Scan for the cell matching the given text and deliver its (X, Y) coordinate at center. 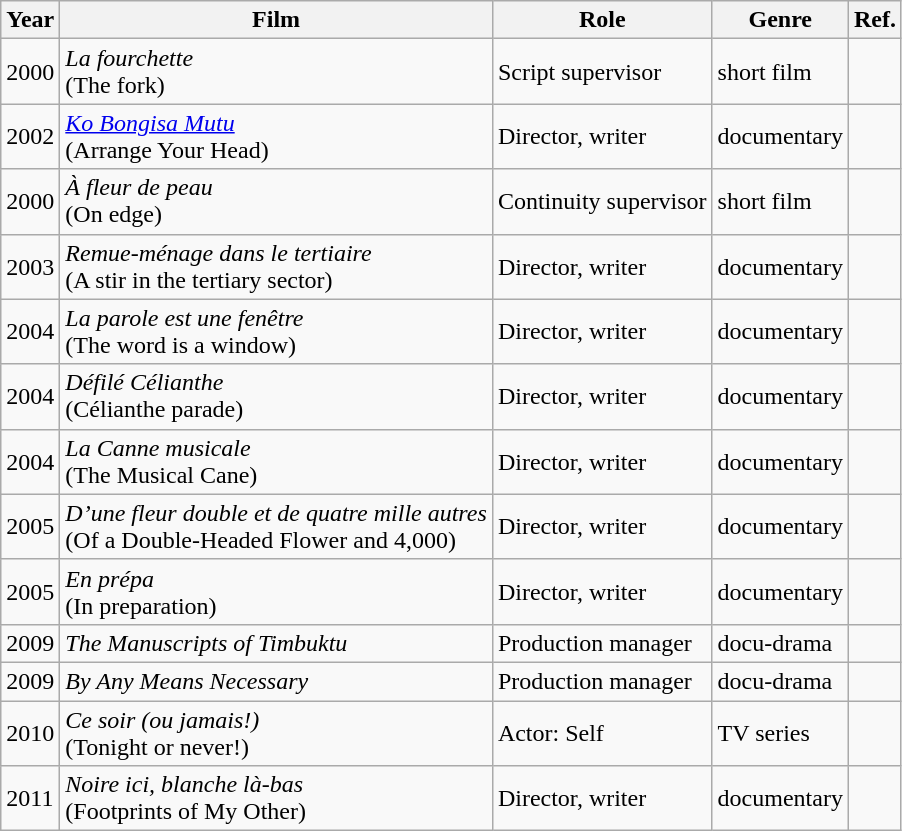
La fourchette (The fork) (276, 72)
Ref. (874, 20)
Ko Bongisa Mutu (Arrange Your Head) (276, 136)
2010 (30, 732)
Year (30, 20)
By Any Means Necessary (276, 681)
Actor: Self (602, 732)
Ce soir (ou jamais!) (Tonight or never!) (276, 732)
Remue-ménage dans le tertiaire (A stir in the tertiary sector) (276, 266)
En prépa (In preparation) (276, 592)
Genre (780, 20)
Role (602, 20)
Noire ici, blanche là-bas (Footprints of My Other) (276, 798)
Film (276, 20)
TV series (780, 732)
The Manuscripts of Timbuktu (276, 643)
À fleur de peau (On edge) (276, 202)
D’une fleur double et de quatre mille autres (Of a Double-Headed Flower and 4,000) (276, 526)
2002 (30, 136)
2011 (30, 798)
Script supervisor (602, 72)
La Canne musicale (The Musical Cane) (276, 462)
Continuity supervisor (602, 202)
2003 (30, 266)
La parole est une fenêtre (The word is a window) (276, 332)
Défilé Célianthe (Célianthe parade) (276, 396)
